Return the [X, Y] coordinate for the center point of the cell that contains the specified text.  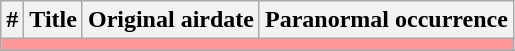
Title [54, 20]
# [12, 20]
Original airdate [170, 20]
Paranormal occurrence [386, 20]
